Scan for the cell matching the given text and deliver its (x, y) coordinate at center. 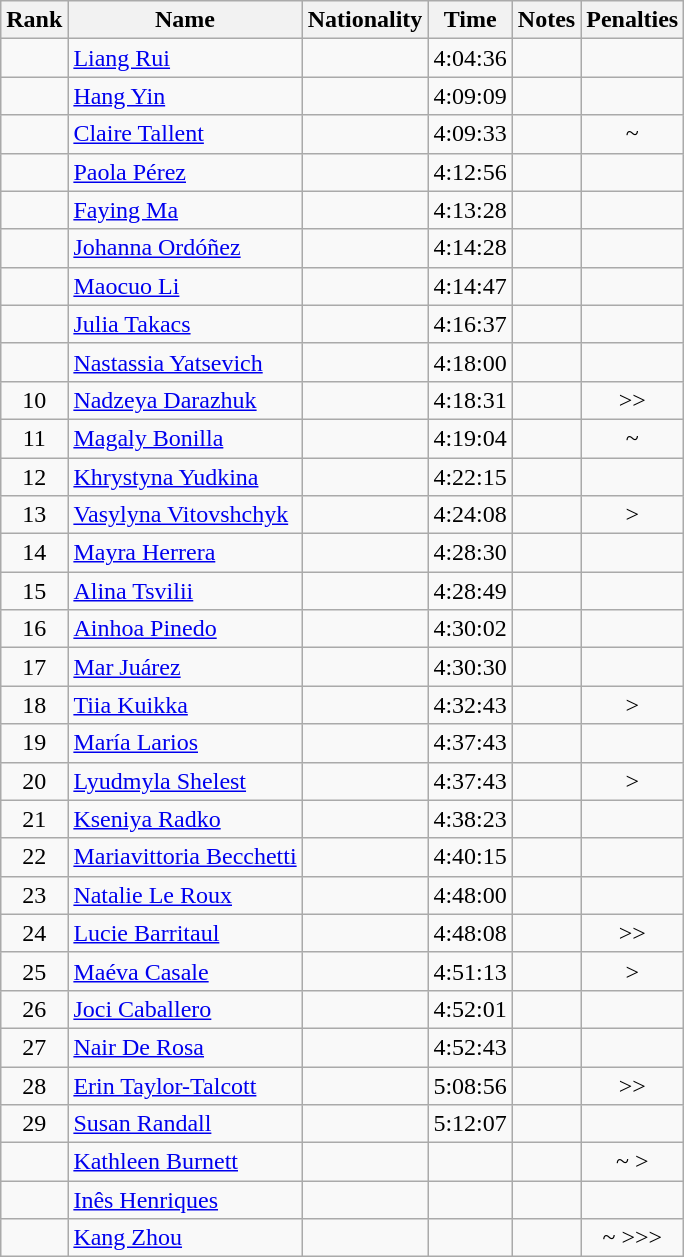
Mayra Herrera (185, 553)
16 (34, 629)
4:30:02 (470, 629)
Magaly Bonilla (185, 438)
Paola Pérez (185, 172)
Natalie Le Roux (185, 895)
4:09:33 (470, 134)
25 (34, 971)
Maocuo Li (185, 286)
11 (34, 438)
4:22:15 (470, 477)
15 (34, 591)
21 (34, 819)
4:16:37 (470, 324)
18 (34, 705)
Kathleen Burnett (185, 1162)
Mar Juárez (185, 667)
14 (34, 553)
Khrystyna Yudkina (185, 477)
Vasylyna Vitovshchyk (185, 515)
22 (34, 857)
Erin Taylor-Talcott (185, 1085)
Nair De Rosa (185, 1047)
Hang Yin (185, 96)
19 (34, 743)
4:09:09 (470, 96)
María Larios (185, 743)
4:18:31 (470, 400)
Ainhoa Pinedo (185, 629)
4:14:28 (470, 248)
~ > (632, 1162)
26 (34, 1009)
13 (34, 515)
4:32:43 (470, 705)
Nadzeya Darazhuk (185, 400)
Johanna Ordóñez (185, 248)
Claire Tallent (185, 134)
20 (34, 781)
Faying Ma (185, 210)
Lucie Barritaul (185, 933)
5:08:56 (470, 1085)
Time (470, 20)
Kseniya Radko (185, 819)
Julia Takacs (185, 324)
29 (34, 1124)
4:40:15 (470, 857)
Maéva Casale (185, 971)
24 (34, 933)
23 (34, 895)
4:52:01 (470, 1009)
4:28:30 (470, 553)
Liang Rui (185, 58)
4:38:23 (470, 819)
4:12:56 (470, 172)
4:04:36 (470, 58)
Notes (546, 20)
Nationality (365, 20)
27 (34, 1047)
4:30:30 (470, 667)
4:51:13 (470, 971)
Tiia Kuikka (185, 705)
5:12:07 (470, 1124)
Alina Tsvilii (185, 591)
4:48:00 (470, 895)
4:13:28 (470, 210)
Penalties (632, 20)
4:14:47 (470, 286)
Kang Zhou (185, 1238)
~ >>> (632, 1238)
Rank (34, 20)
Inês Henriques (185, 1200)
4:28:49 (470, 591)
Lyudmyla Shelest (185, 781)
Joci Caballero (185, 1009)
12 (34, 477)
4:18:00 (470, 362)
4:24:08 (470, 515)
Name (185, 20)
4:19:04 (470, 438)
Nastassia Yatsevich (185, 362)
17 (34, 667)
10 (34, 400)
28 (34, 1085)
Susan Randall (185, 1124)
4:48:08 (470, 933)
Mariavittoria Becchetti (185, 857)
4:52:43 (470, 1047)
